Determine the (x, y) coordinate at the center of the cell enclosing the given text.  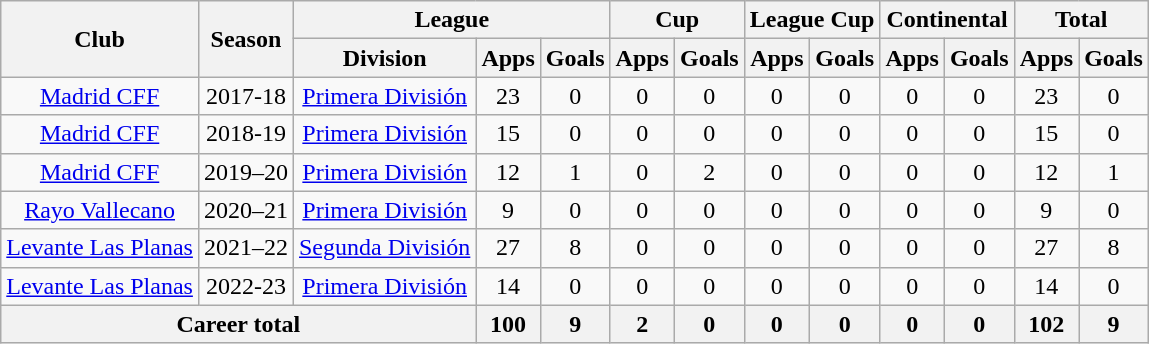
League Cup (812, 20)
Cup (677, 20)
League (452, 20)
Rayo Vallecano (100, 210)
Division (384, 58)
Total (1081, 20)
2021–22 (246, 248)
2019–20 (246, 172)
Career total (238, 324)
2022-23 (246, 286)
2017-18 (246, 96)
2018-19 (246, 134)
Continental (947, 20)
Club (100, 39)
102 (1046, 324)
100 (508, 324)
Segunda División (384, 248)
Season (246, 39)
2020–21 (246, 210)
